From the cell containing the given text, extract its center point as (x, y) coordinate. 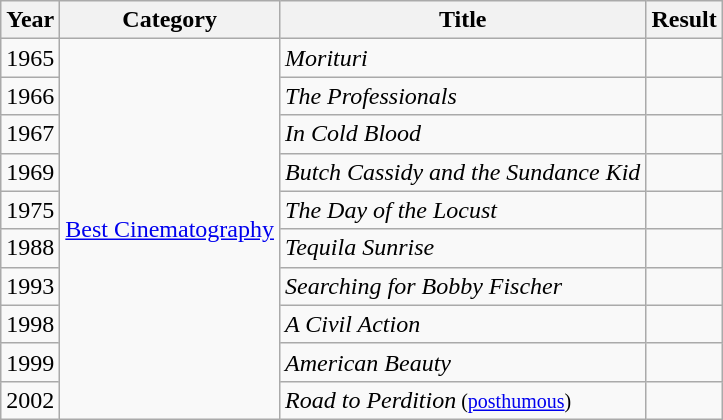
1999 (30, 362)
Category (170, 20)
In Cold Blood (463, 134)
1988 (30, 248)
The Professionals (463, 96)
1993 (30, 286)
2002 (30, 400)
Butch Cassidy and the Sundance Kid (463, 172)
Result (684, 20)
1998 (30, 324)
American Beauty (463, 362)
1965 (30, 58)
Year (30, 20)
Title (463, 20)
Morituri (463, 58)
1967 (30, 134)
1975 (30, 210)
The Day of the Locust (463, 210)
1969 (30, 172)
Searching for Bobby Fischer (463, 286)
Tequila Sunrise (463, 248)
Best Cinematography (170, 230)
Road to Perdition (posthumous) (463, 400)
A Civil Action (463, 324)
1966 (30, 96)
